Scan for the cell matching the given text and deliver its (x, y) coordinate at center. 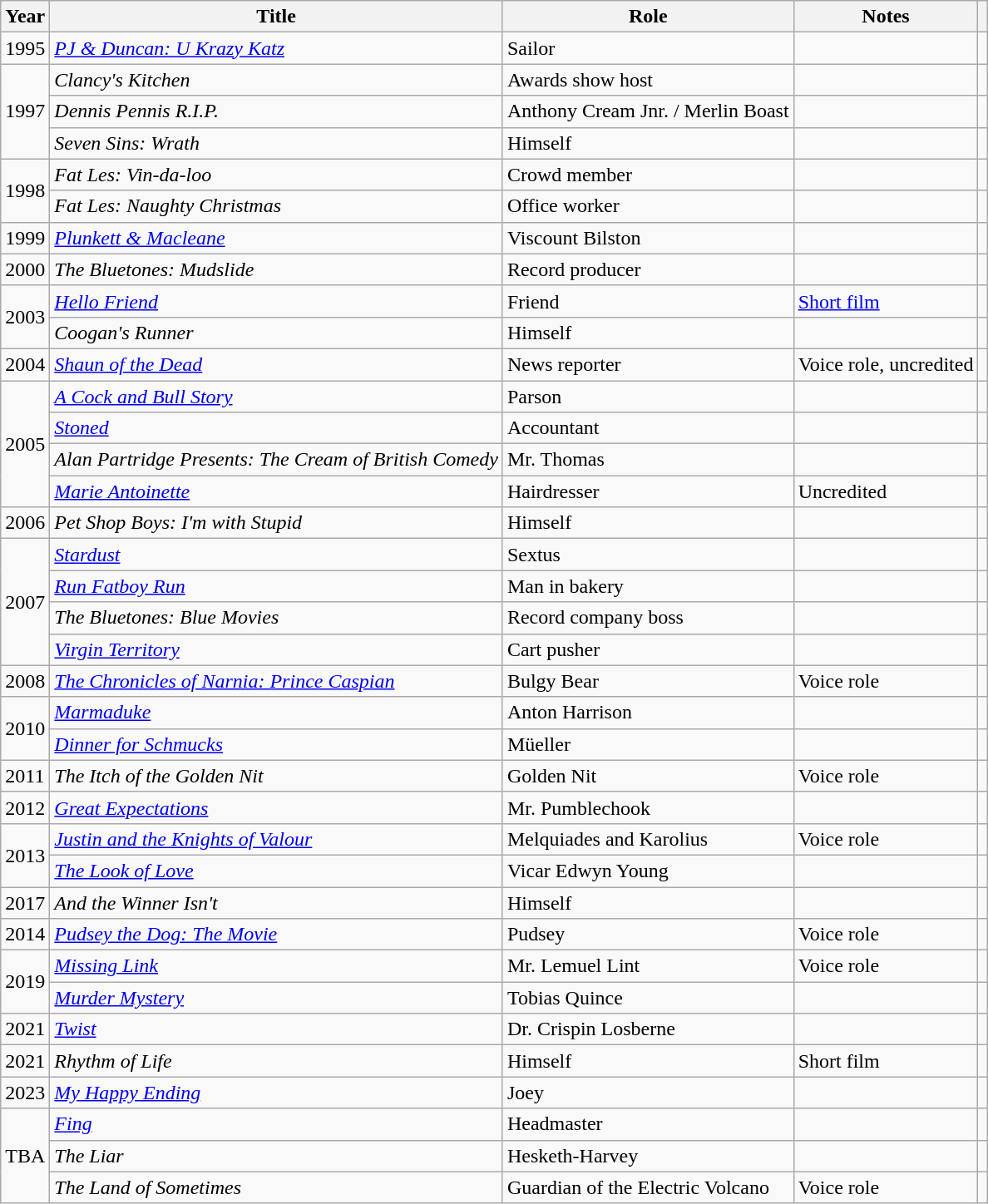
A Cock and Bull Story (276, 397)
Crowd member (648, 175)
2017 (25, 902)
Anthony Cream Jnr. / Merlin Boast (648, 111)
Year (25, 17)
2013 (25, 855)
Mr. Thomas (648, 460)
2004 (25, 364)
Uncredited (886, 491)
2005 (25, 444)
2010 (25, 728)
The Bluetones: Blue Movies (276, 618)
Dinner for Schmucks (276, 744)
Record company boss (648, 618)
Accountant (648, 428)
Coogan's Runner (276, 333)
Notes (886, 17)
Bulgy Bear (648, 681)
Pudsey (648, 935)
Stoned (276, 428)
Shaun of the Dead (276, 364)
PJ & Duncan: U Krazy Katz (276, 48)
2011 (25, 776)
Seven Sins: Wrath (276, 143)
2007 (25, 602)
Friend (648, 301)
Plunkett & Macleane (276, 238)
Vicar Edwyn Young (648, 871)
Marie Antoinette (276, 491)
Sailor (648, 48)
Fing (276, 1124)
Dr. Crispin Losberne (648, 1029)
My Happy Ending (276, 1093)
Anton Harrison (648, 713)
2019 (25, 982)
Cart pusher (648, 649)
2006 (25, 523)
Pet Shop Boys: I'm with Stupid (276, 523)
Office worker (648, 206)
Joey (648, 1093)
Hairdresser (648, 491)
Mr. Lemuel Lint (648, 966)
The Look of Love (276, 871)
2003 (25, 317)
Sextus (648, 555)
2023 (25, 1093)
The Itch of the Golden Nit (276, 776)
The Bluetones: Mudslide (276, 269)
Clancy's Kitchen (276, 80)
Rhythm of Life (276, 1061)
Voice role, uncredited (886, 364)
Hesketh-Harvey (648, 1156)
The Liar (276, 1156)
Record producer (648, 269)
Man in bakery (648, 586)
Pudsey the Dog: The Movie (276, 935)
2012 (25, 807)
1995 (25, 48)
Headmaster (648, 1124)
2008 (25, 681)
Murder Mystery (276, 998)
Stardust (276, 555)
Awards show host (648, 80)
News reporter (648, 364)
Müeller (648, 744)
2014 (25, 935)
Run Fatboy Run (276, 586)
Fat Les: Naughty Christmas (276, 206)
Viscount Bilston (648, 238)
Role (648, 17)
Hello Friend (276, 301)
And the Winner Isn't (276, 902)
2000 (25, 269)
Virgin Territory (276, 649)
Mr. Pumblechook (648, 807)
Justin and the Knights of Valour (276, 839)
Fat Les: Vin-da-loo (276, 175)
TBA (25, 1156)
Melquiades and Karolius (648, 839)
Title (276, 17)
Great Expectations (276, 807)
1998 (25, 190)
The Land of Sometimes (276, 1187)
Marmaduke (276, 713)
1997 (25, 111)
Parson (648, 397)
Tobias Quince (648, 998)
Twist (276, 1029)
Missing Link (276, 966)
Dennis Pennis R.I.P. (276, 111)
Golden Nit (648, 776)
Alan Partridge Presents: The Cream of British Comedy (276, 460)
The Chronicles of Narnia: Prince Caspian (276, 681)
1999 (25, 238)
Guardian of the Electric Volcano (648, 1187)
